Output the (x, y) coordinate of the center of the cell containing the given text.  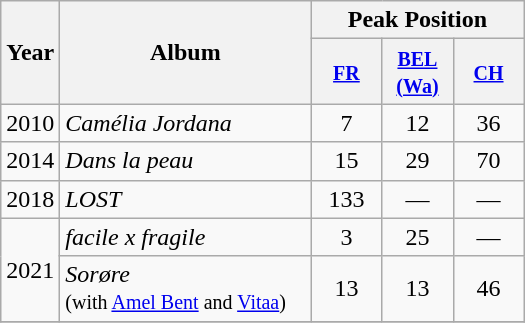
Year (30, 52)
LOST (186, 199)
15 (346, 161)
133 (346, 199)
BEL (Wa) (418, 72)
FR (346, 72)
29 (418, 161)
25 (418, 237)
70 (488, 161)
facile x fragile (186, 237)
Dans la peau (186, 161)
CH (488, 72)
Peak Position (418, 20)
7 (346, 123)
2021 (30, 270)
3 (346, 237)
Album (186, 52)
Sorøre(with Amel Bent and Vitaa) (186, 288)
2010 (30, 123)
2018 (30, 199)
46 (488, 288)
12 (418, 123)
Camélia Jordana (186, 123)
2014 (30, 161)
36 (488, 123)
